Determine the [x, y] coordinate at the center of the cell enclosing the given text.  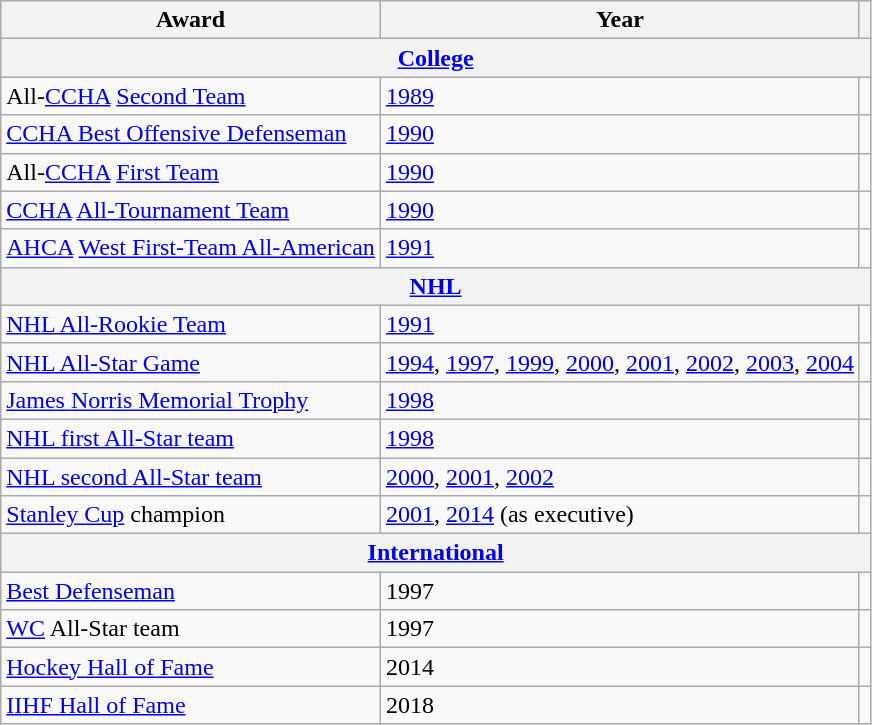
WC All-Star team [191, 629]
Hockey Hall of Fame [191, 667]
All-CCHA Second Team [191, 96]
1994, 1997, 1999, 2000, 2001, 2002, 2003, 2004 [620, 362]
2000, 2001, 2002 [620, 477]
1989 [620, 96]
CCHA Best Offensive Defenseman [191, 134]
Stanley Cup champion [191, 515]
International [436, 553]
NHL second All-Star team [191, 477]
NHL [436, 286]
NHL All-Star Game [191, 362]
CCHA All-Tournament Team [191, 210]
IIHF Hall of Fame [191, 705]
James Norris Memorial Trophy [191, 400]
2018 [620, 705]
Best Defenseman [191, 591]
AHCA West First-Team All-American [191, 248]
Year [620, 20]
2001, 2014 (as executive) [620, 515]
NHL first All-Star team [191, 438]
Award [191, 20]
2014 [620, 667]
NHL All-Rookie Team [191, 324]
All-CCHA First Team [191, 172]
College [436, 58]
